Locate the cell with the specified text and output its [X, Y] center coordinate. 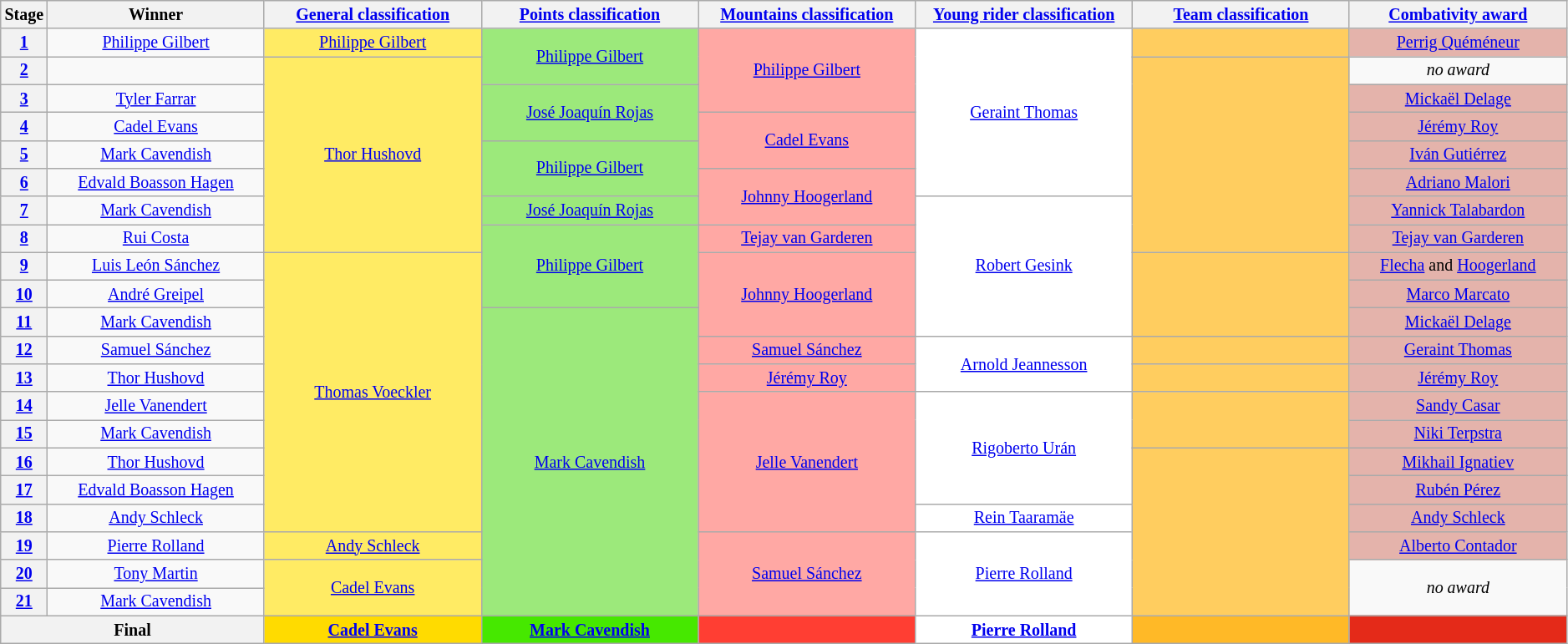
Perrig Quéméneur [1458, 43]
Rui Costa [155, 239]
Combativity award [1458, 15]
4 [24, 127]
André Greipel [155, 294]
Alberto Contador [1458, 546]
15 [24, 434]
10 [24, 294]
7 [24, 210]
Niki Terpstra [1458, 434]
8 [24, 239]
Adriano Malori [1458, 182]
18 [24, 518]
20 [24, 573]
1 [24, 43]
21 [24, 601]
Points classification [590, 15]
Tony Martin [155, 573]
Sandy Casar [1458, 406]
14 [24, 406]
16 [24, 463]
Tyler Farrar [155, 99]
Mikhail Ignatiev [1458, 463]
6 [24, 182]
Luis León Sánchez [155, 266]
Young rider classification [1024, 15]
Arnold Jeannesson [1024, 364]
19 [24, 546]
Rubén Pérez [1458, 489]
Iván Gutiérrez [1458, 154]
12 [24, 351]
11 [24, 322]
13 [24, 378]
Robert Gesink [1024, 266]
Yannick Talabardon [1458, 210]
9 [24, 266]
Flecha and Hoogerland [1458, 266]
17 [24, 489]
3 [24, 99]
Rein Taaramäe [1024, 518]
Thomas Voeckler [373, 393]
Winner [155, 15]
Marco Marcato [1458, 294]
Rigoberto Urán [1024, 449]
General classification [373, 15]
Stage [24, 15]
Mountains classification [807, 15]
5 [24, 154]
2 [24, 70]
Final [132, 630]
Team classification [1241, 15]
